Locate the cell with the specified text and output its (x, y) center coordinate. 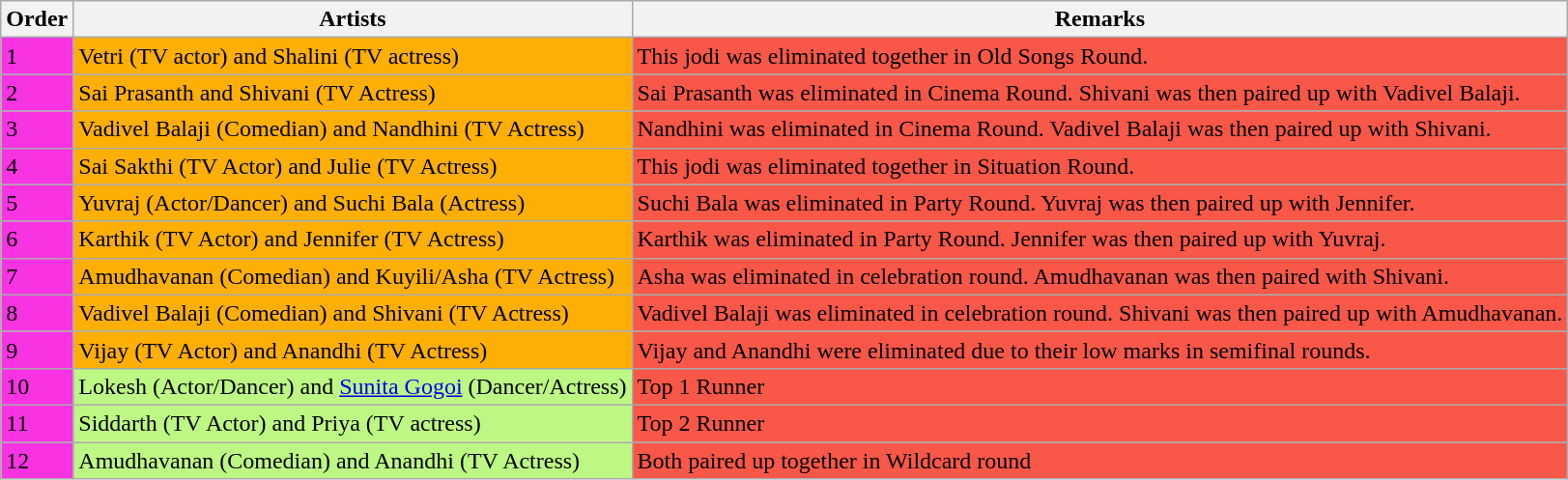
Vijay (TV Actor) and Anandhi (TV Actress) (353, 350)
8 (37, 313)
Suchi Bala was eliminated in Party Round. Yuvraj was then paired up with Jennifer. (1099, 203)
Vetri (TV actor) and Shalini (TV actress) (353, 56)
Amudhavanan (Comedian) and Anandhi (TV Actress) (353, 461)
7 (37, 276)
Sai Prasanth and Shivani (TV Actress) (353, 93)
Artists (353, 19)
Asha was eliminated in celebration round. Amudhavanan was then paired with Shivani. (1099, 276)
Both paired up together in Wildcard round (1099, 461)
Karthik (TV Actor) and Jennifer (TV Actress) (353, 240)
Vadivel Balaji was eliminated in celebration round. Shivani was then paired up with Amudhavanan. (1099, 313)
Top 1 Runner (1099, 386)
Remarks (1099, 19)
Vadivel Balaji (Comedian) and Nandhini (TV Actress) (353, 129)
1 (37, 56)
Nandhini was eliminated in Cinema Round. Vadivel Balaji was then paired up with Shivani. (1099, 129)
5 (37, 203)
Vijay and Anandhi were eliminated due to their low marks in semifinal rounds. (1099, 350)
Siddarth (TV Actor) and Priya (TV actress) (353, 423)
Top 2 Runner (1099, 423)
3 (37, 129)
12 (37, 461)
Lokesh (Actor/Dancer) and Sunita Gogoi (Dancer/Actress) (353, 386)
This jodi was eliminated together in Situation Round. (1099, 166)
6 (37, 240)
Sai Sakthi (TV Actor) and Julie (TV Actress) (353, 166)
9 (37, 350)
Sai Prasanth was eliminated in Cinema Round. Shivani was then paired up with Vadivel Balaji. (1099, 93)
Karthik was eliminated in Party Round. Jennifer was then paired up with Yuvraj. (1099, 240)
4 (37, 166)
Amudhavanan (Comedian) and Kuyili/Asha (TV Actress) (353, 276)
10 (37, 386)
This jodi was eliminated together in Old Songs Round. (1099, 56)
Order (37, 19)
Yuvraj (Actor/Dancer) and Suchi Bala (Actress) (353, 203)
11 (37, 423)
2 (37, 93)
Vadivel Balaji (Comedian) and Shivani (TV Actress) (353, 313)
